Pinpoint the cell where the given text exists, returning its (x, y) midpoint coordinate. 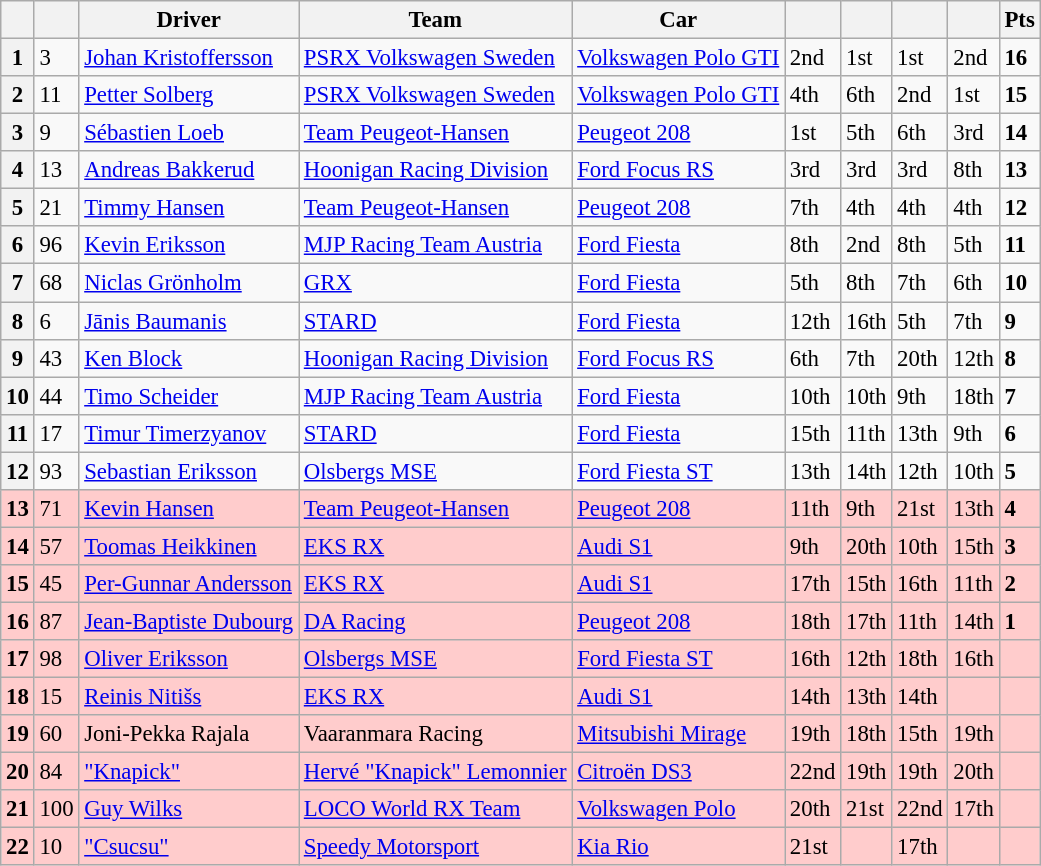
93 (56, 471)
Toomas Heikkinen (189, 546)
57 (56, 546)
Andreas Bakkerud (189, 170)
Oliver Eriksson (189, 659)
20 (18, 772)
Per-Gunnar Andersson (189, 584)
Car (678, 20)
45 (56, 584)
22 (18, 847)
"Csucsu" (189, 847)
84 (56, 772)
"Knapick" (189, 772)
Speedy Motorsport (434, 847)
Sébastien Loeb (189, 133)
43 (56, 358)
LOCO World RX Team (434, 809)
Volkswagen Polo (678, 809)
Hervé "Knapick" Lemonnier (434, 772)
Petter Solberg (189, 95)
Jean-Baptiste Dubourg (189, 621)
Driver (189, 20)
98 (56, 659)
18 (18, 697)
87 (56, 621)
19 (18, 734)
Mitsubishi Mirage (678, 734)
96 (56, 245)
GRX (434, 283)
Kevin Hansen (189, 509)
Timo Scheider (189, 396)
Citroën DS3 (678, 772)
Jānis Baumanis (189, 321)
Ken Block (189, 358)
Kevin Eriksson (189, 245)
71 (56, 509)
100 (56, 809)
Vaaranmara Racing (434, 734)
Team (434, 20)
44 (56, 396)
68 (56, 283)
Pts (1020, 20)
Johan Kristoffersson (189, 58)
Joni-Pekka Rajala (189, 734)
Timur Timerzyanov (189, 433)
Kia Rio (678, 847)
DA Racing (434, 621)
Sebastian Eriksson (189, 471)
Timmy Hansen (189, 208)
Reinis Nitišs (189, 697)
60 (56, 734)
Niclas Grönholm (189, 283)
Guy Wilks (189, 809)
